Identify which cell holds the provided text, then report its [x, y] central coordinate. 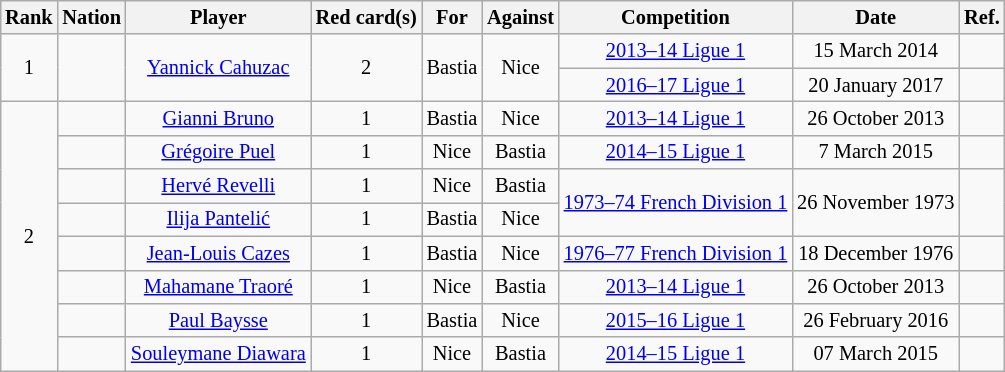
Red card(s) [366, 17]
Yannick Cahuzac [218, 68]
1976–77 French Division 1 [676, 253]
Jean-Louis Cazes [218, 253]
For [452, 17]
26 February 2016 [876, 320]
Nation [92, 17]
Competition [676, 17]
Against [520, 17]
Souleymane Diawara [218, 354]
20 January 2017 [876, 85]
Rank [28, 17]
Gianni Bruno [218, 118]
Hervé Revelli [218, 186]
Player [218, 17]
Paul Baysse [218, 320]
2015–16 Ligue 1 [676, 320]
7 March 2015 [876, 152]
18 December 1976 [876, 253]
26 November 1973 [876, 202]
2016–17 Ligue 1 [676, 85]
Ref. [982, 17]
15 March 2014 [876, 51]
07 March 2015 [876, 354]
Ilija Pantelić [218, 219]
Mahamane Traoré [218, 287]
1973–74 French Division 1 [676, 202]
Grégoire Puel [218, 152]
Date [876, 17]
